Identify which cell holds the provided text, then report its (X, Y) central coordinate. 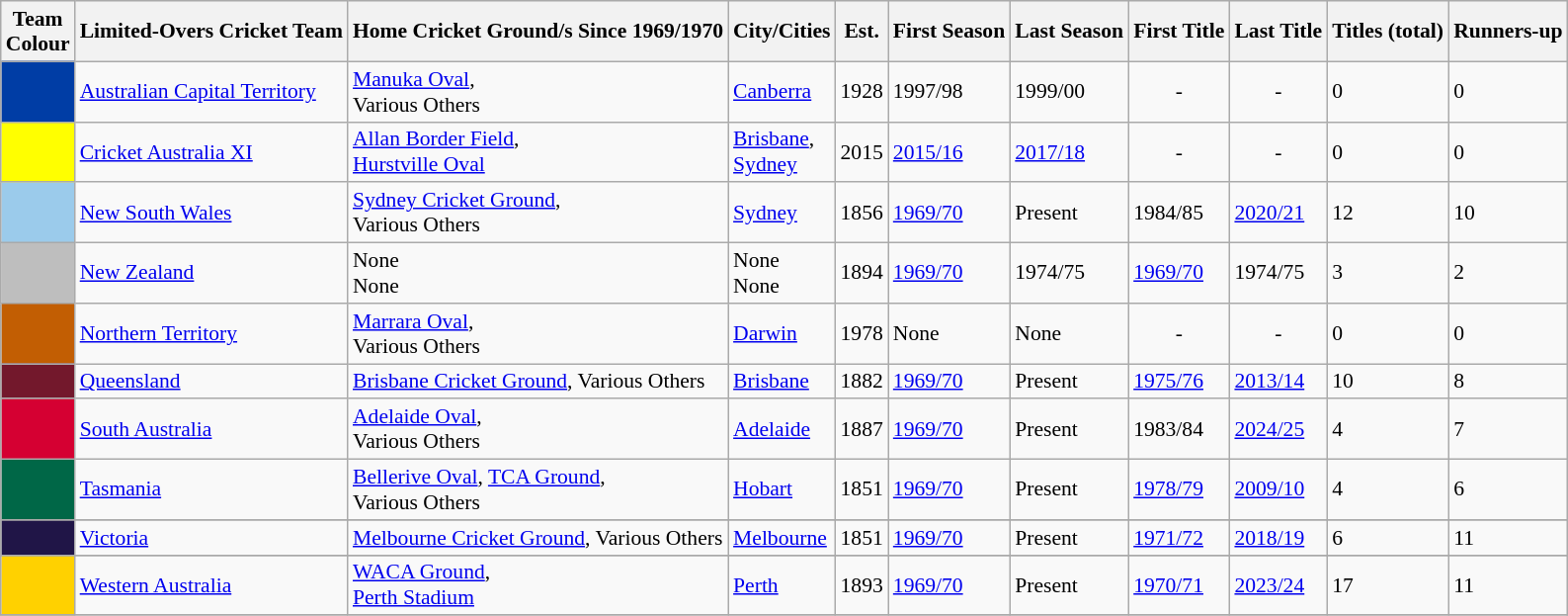
Sydney Cricket Ground,Various Others (537, 214)
Manuka Oval,Various Others (537, 91)
Australian Capital Territory (211, 91)
2015/16 (949, 152)
Marrara Oval,Various Others (537, 334)
2 (1508, 273)
Northern Territory (211, 334)
2013/14 (1279, 382)
Allan Border Field,Hurstville Oval (537, 152)
Est. (862, 32)
Cricket Australia XI (211, 152)
New Zealand (211, 273)
Queensland (211, 382)
Last Title (1279, 32)
Victoria (211, 538)
Home Cricket Ground/s Since 1969/1970 (537, 32)
1984/85 (1179, 214)
2009/10 (1279, 490)
Tasmania (211, 490)
2015 (862, 152)
3 (1387, 273)
1893 (862, 585)
Brisbane Cricket Ground, Various Others (537, 382)
Brisbane,Sydney (782, 152)
Hobart (782, 490)
Melbourne (782, 538)
Sydney (782, 214)
1971/72 (1179, 538)
1928 (862, 91)
Last Season (1069, 32)
First Season (949, 32)
1983/84 (1179, 429)
1978/79 (1179, 490)
1894 (862, 273)
Adelaide Oval,Various Others (537, 429)
Runners-up (1508, 32)
1999/00 (1069, 91)
1882 (862, 382)
2018/19 (1279, 538)
New South Wales (211, 214)
Western Australia (211, 585)
17 (1387, 585)
Darwin (782, 334)
8 (1508, 382)
2017/18 (1069, 152)
Perth (782, 585)
1975/76 (1179, 382)
Canberra (782, 91)
First Title (1179, 32)
1856 (862, 214)
12 (1387, 214)
WACA Ground,Perth Stadium (537, 585)
South Australia (211, 429)
Bellerive Oval, TCA Ground,Various Others (537, 490)
1978 (862, 334)
Limited-Overs Cricket Team (211, 32)
City/Cities (782, 32)
2024/25 (1279, 429)
Team Colour (38, 32)
1887 (862, 429)
2023/24 (1279, 585)
Melbourne Cricket Ground, Various Others (537, 538)
1970/71 (1179, 585)
Titles (total) (1387, 32)
2020/21 (1279, 214)
1997/98 (949, 91)
7 (1508, 429)
Brisbane (782, 382)
Adelaide (782, 429)
